Provide the [X, Y] coordinate of the cell's center where the given text is located.  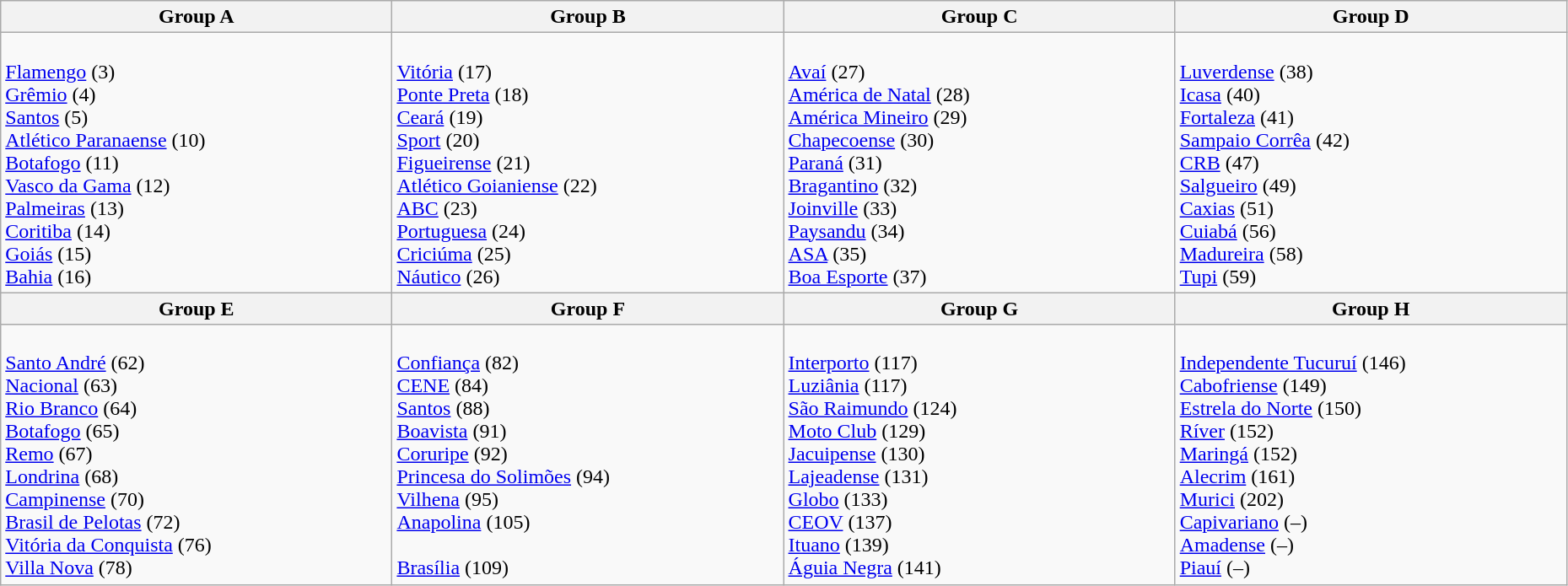
Group C [979, 17]
Group E [197, 309]
Group D [1371, 17]
Group A [197, 17]
Luverdense (38) Icasa (40) Fortaleza (41) Sampaio Corrêa (42) CRB (47) Salgueiro (49) Caxias (51) Cuiabá (56) Madureira (58) Tupi (59) [1371, 163]
Vitória (17) Ponte Preta (18) Ceará (19) Sport (20) Figueirense (21) Atlético Goianiense (22) ABC (23) Portuguesa (24) Criciúma (25) Náutico (26) [588, 163]
Group G [979, 309]
Group H [1371, 309]
Group B [588, 17]
Confiança (82) CENE (84) Santos (88) Boavista (91) Coruripe (92) Princesa do Solimões (94) Vilhena (95) Anapolina (105) Brasília (109) [588, 454]
Flamengo (3) Grêmio (4) Santos (5) Atlético Paranaense (10) Botafogo (11) Vasco da Gama (12) Palmeiras (13) Coritiba (14) Goiás (15) Bahia (16) [197, 163]
Group F [588, 309]
